Extract the (X, Y) coordinate from the center of the cell holding the provided text.  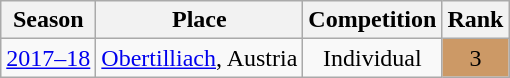
3 (476, 58)
Rank (476, 20)
Competition (372, 20)
Season (48, 20)
Obertilliach, Austria (200, 58)
2017–18 (48, 58)
Individual (372, 58)
Place (200, 20)
